Provide the (X, Y) coordinate of the cell's center where the given text is located.  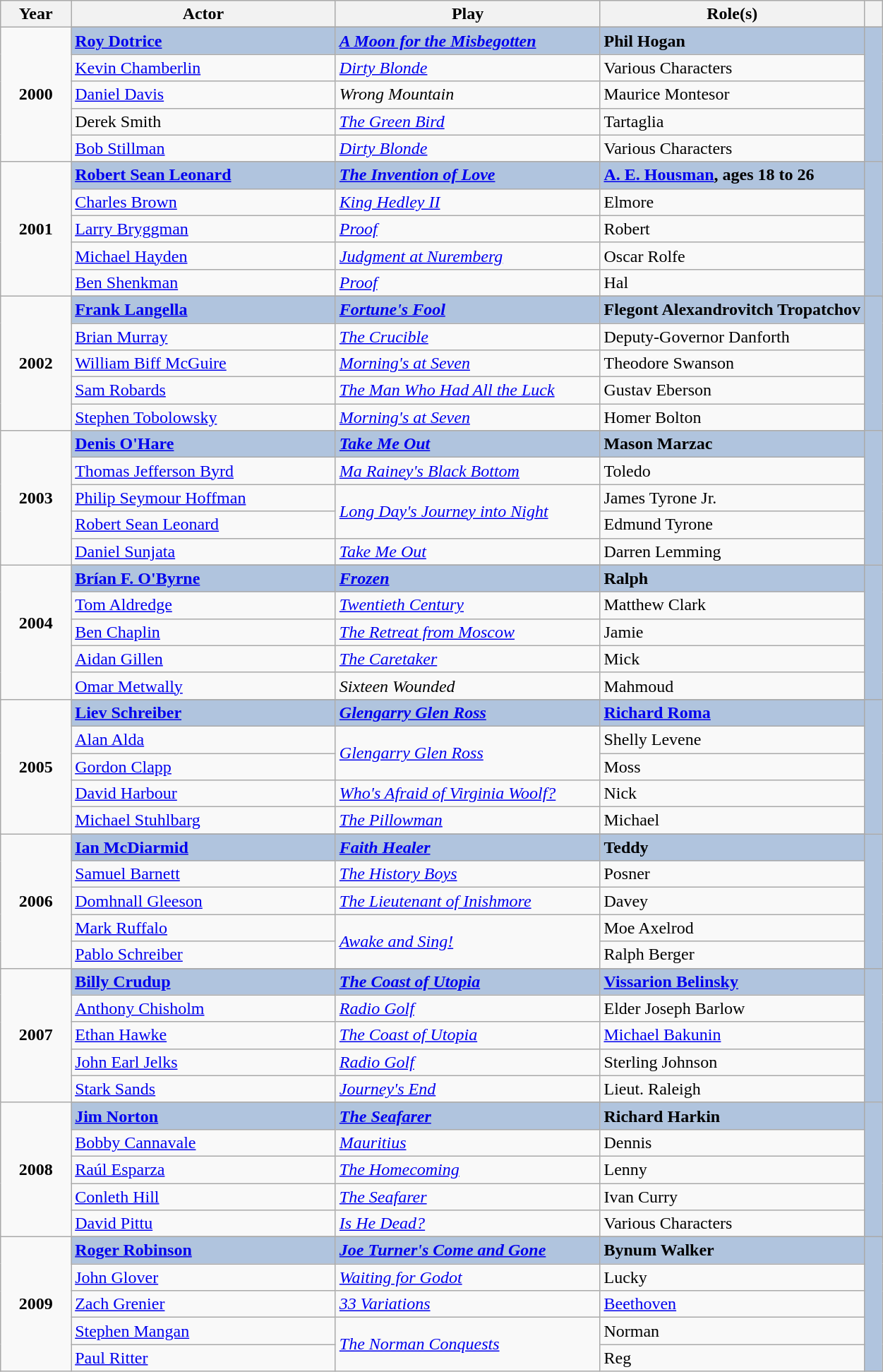
Zach Grenier (203, 1304)
David Harbour (203, 794)
2008 (36, 1169)
Raúl Esparza (203, 1169)
Kevin Chamberlin (203, 68)
Thomas Jefferson Byrd (203, 471)
Maurice Montesor (733, 95)
Darren Lemming (733, 551)
Bob Stillman (203, 148)
Alan Alda (203, 739)
A Moon for the Misbegotten (467, 41)
The Invention of Love (467, 175)
William Biff McGuire (203, 364)
Ben Shenkman (203, 282)
Teddy (733, 847)
Frozen (467, 578)
Faith Healer (467, 847)
Gustav Eberson (733, 390)
Lucky (733, 1277)
2004 (36, 632)
Waiting for Godot (467, 1277)
Richard Harkin (733, 1116)
Domhnall Gleeson (203, 901)
Denis O'Hare (203, 444)
Fortune's Fool (467, 309)
Beethoven (733, 1304)
Davey (733, 901)
2006 (36, 901)
The Norman Conquests (467, 1344)
Wrong Mountain (467, 95)
Charles Brown (203, 202)
Ma Rainey's Black Bottom (467, 471)
Actor (203, 14)
Samuel Barnett (203, 874)
Tom Aldredge (203, 605)
The Caretaker (467, 659)
Lenny (733, 1169)
Bynum Walker (733, 1251)
The Crucible (467, 337)
Gordon Clapp (203, 766)
Matthew Clark (733, 605)
Lieut. Raleigh (733, 1089)
Long Day's Journey into Night (467, 511)
Frank Langella (203, 309)
Journey's End (467, 1089)
Conleth Hill (203, 1197)
Judgment at Nuremberg (467, 256)
Michael Hayden (203, 256)
Dennis (733, 1143)
2000 (36, 95)
Sam Robards (203, 390)
Omar Metwally (203, 686)
Aidan Gillen (203, 659)
Reg (733, 1358)
Bobby Cannavale (203, 1143)
The Lieutenant of Inishmore (467, 901)
Stephen Tobolowsky (203, 417)
Liev Schreiber (203, 712)
Brian Murray (203, 337)
Flegont Alexandrovitch Tropatchov (733, 309)
Ralph Berger (733, 955)
King Hedley II (467, 202)
2003 (36, 498)
Nick (733, 794)
John Earl Jelks (203, 1062)
Jim Norton (203, 1116)
The History Boys (467, 874)
Robert (733, 229)
A. E. Housman, ages 18 to 26 (733, 175)
Roger Robinson (203, 1251)
Twentieth Century (467, 605)
2007 (36, 1035)
Elder Joseph Barlow (733, 1008)
John Glover (203, 1277)
Daniel Sunjata (203, 551)
2009 (36, 1304)
Year (36, 14)
Michael Bakunin (733, 1035)
The Homecoming (467, 1169)
Posner (733, 874)
Toledo (733, 471)
Ivan Curry (733, 1197)
Brían F. O'Byrne (203, 578)
Phil Hogan (733, 41)
David Pittu (203, 1224)
Oscar Rolfe (733, 256)
James Tyrone Jr. (733, 498)
Hal (733, 282)
Ian McDiarmid (203, 847)
Mahmoud (733, 686)
Role(s) (733, 14)
Who's Afraid of Virginia Woolf? (467, 794)
Norman (733, 1331)
Billy Crudup (203, 982)
Richard Roma (733, 712)
Roy Dotrice (203, 41)
33 Variations (467, 1304)
Mauritius (467, 1143)
Larry Bryggman (203, 229)
The Retreat from Moscow (467, 632)
Michael (733, 821)
2001 (36, 229)
Paul Ritter (203, 1358)
Moss (733, 766)
Sixteen Wounded (467, 686)
Theodore Swanson (733, 364)
Stark Sands (203, 1089)
Joe Turner's Come and Gone (467, 1251)
Sterling Johnson (733, 1062)
Deputy-Governor Danforth (733, 337)
The Pillowman (467, 821)
Ben Chaplin (203, 632)
Moe Axelrod (733, 928)
Michael Stuhlbarg (203, 821)
The Green Bird (467, 121)
Pablo Schreiber (203, 955)
Daniel Davis (203, 95)
Ralph (733, 578)
Stephen Mangan (203, 1331)
Jamie (733, 632)
Play (467, 14)
Elmore (733, 202)
2005 (36, 766)
Shelly Levene (733, 739)
Mark Ruffalo (203, 928)
Anthony Chisholm (203, 1008)
Philip Seymour Hoffman (203, 498)
The Man Who Had All the Luck (467, 390)
Is He Dead? (467, 1224)
Tartaglia (733, 121)
Mick (733, 659)
Homer Bolton (733, 417)
Edmund Tyrone (733, 525)
Derek Smith (203, 121)
Ethan Hawke (203, 1035)
2002 (36, 363)
Mason Marzac (733, 444)
Awake and Sing! (467, 941)
Vissarion Belinsky (733, 982)
